Extract the (X, Y) coordinate from the center of the cell holding the provided text.  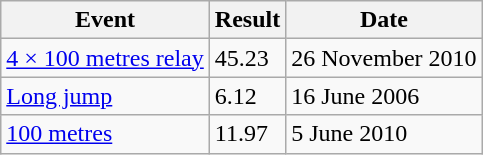
Result (247, 20)
5 June 2010 (384, 134)
45.23 (247, 58)
11.97 (247, 134)
Date (384, 20)
100 metres (106, 134)
4 × 100 metres relay (106, 58)
Long jump (106, 96)
Event (106, 20)
6.12 (247, 96)
16 June 2006 (384, 96)
26 November 2010 (384, 58)
